For the text-containing cell, return its midpoint in (X, Y) coordinate format. 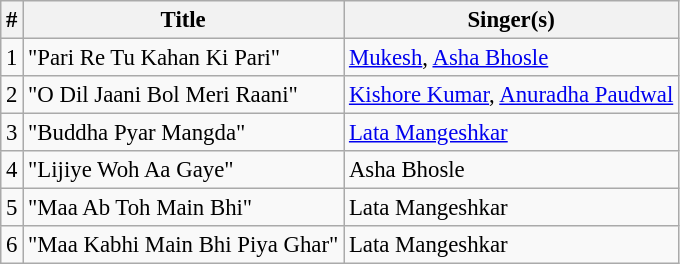
2 (12, 95)
1 (12, 58)
"O Dil Jaani Bol Meri Raani" (184, 95)
4 (12, 170)
6 (12, 245)
"Maa Ab Toh Main Bhi" (184, 208)
"Pari Re Tu Kahan Ki Pari" (184, 58)
# (12, 20)
"Lijiye Woh Aa Gaye" (184, 170)
5 (12, 208)
Asha Bhosle (512, 170)
"Buddha Pyar Mangda" (184, 133)
Kishore Kumar, Anuradha Paudwal (512, 95)
Singer(s) (512, 20)
3 (12, 133)
"Maa Kabhi Main Bhi Piya Ghar" (184, 245)
Mukesh, Asha Bhosle (512, 58)
Title (184, 20)
